Capture the cell that displays the provided text and extract its [X, Y] central coordinate. 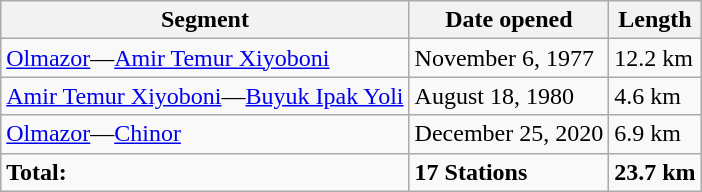
Segment [205, 20]
December 25, 2020 [509, 134]
Date opened [509, 20]
Amir Temur Xiyoboni—Buyuk Ipak Yoli [205, 96]
23.7 km [655, 172]
12.2 km [655, 58]
Olmazor—Amir Temur Xiyoboni [205, 58]
November 6, 1977 [509, 58]
Total: [205, 172]
August 18, 1980 [509, 96]
4.6 km [655, 96]
Length [655, 20]
Olmazor—Chinor [205, 134]
17 Stations [509, 172]
6.9 km [655, 134]
